Return the [X, Y] coordinate for the center point of the cell that contains the specified text.  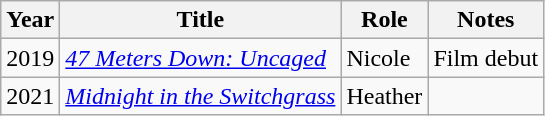
Heather [384, 96]
Midnight in the Switchgrass [200, 96]
Year [30, 20]
Notes [486, 20]
Film debut [486, 58]
47 Meters Down: Uncaged [200, 58]
2019 [30, 58]
Nicole [384, 58]
Role [384, 20]
2021 [30, 96]
Title [200, 20]
